Capture the cell that displays the provided text and extract its (X, Y) central coordinate. 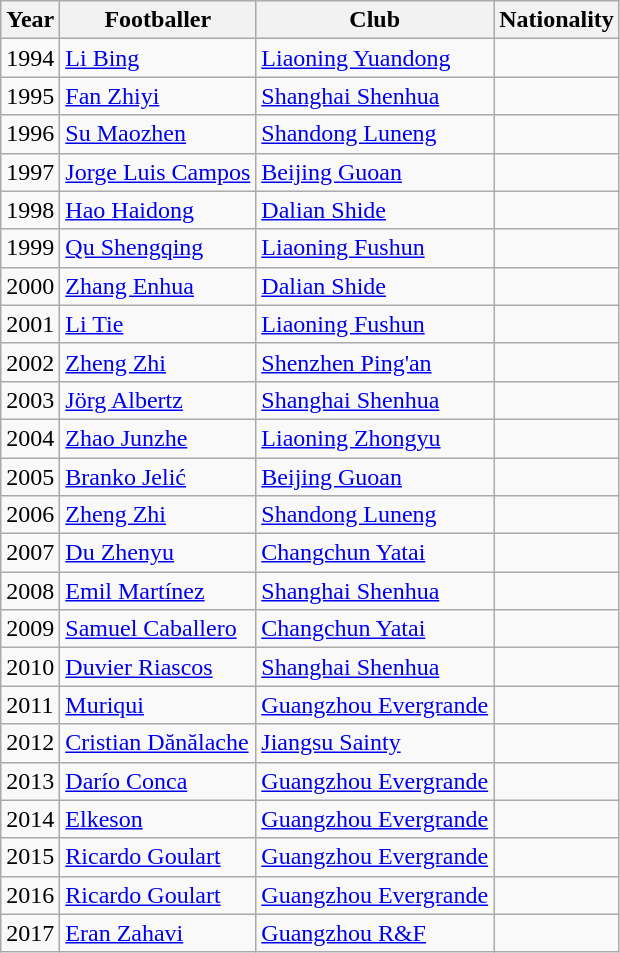
Jiangsu Sainty (375, 743)
2008 (30, 591)
Eran Zahavi (158, 933)
Zhang Enhua (158, 286)
2013 (30, 781)
Darío Conca (158, 781)
2004 (30, 438)
2010 (30, 667)
Nationality (557, 20)
Emil Martínez (158, 591)
2005 (30, 477)
2016 (30, 895)
2009 (30, 629)
2006 (30, 515)
2007 (30, 553)
Cristian Dănălache (158, 743)
Li Bing (158, 58)
Guangzhou R&F (375, 933)
2012 (30, 743)
2003 (30, 400)
2002 (30, 362)
2001 (30, 324)
Liaoning Zhongyu (375, 438)
Jorge Luis Campos (158, 172)
1997 (30, 172)
Samuel Caballero (158, 629)
Du Zhenyu (158, 553)
2015 (30, 857)
2011 (30, 705)
Duvier Riascos (158, 667)
Fan Zhiyi (158, 96)
1999 (30, 248)
Qu Shengqing (158, 248)
2000 (30, 286)
Elkeson (158, 819)
Zhao Junzhe (158, 438)
Shenzhen Ping'an (375, 362)
Footballer (158, 20)
Year (30, 20)
Jörg Albertz (158, 400)
Liaoning Yuandong (375, 58)
Muriqui (158, 705)
1994 (30, 58)
1995 (30, 96)
2014 (30, 819)
1998 (30, 210)
Club (375, 20)
Branko Jelić (158, 477)
Hao Haidong (158, 210)
1996 (30, 134)
Li Tie (158, 324)
2017 (30, 933)
Su Maozhen (158, 134)
